Search for the cell housing the specified text and yield its [X, Y] center coordinate. 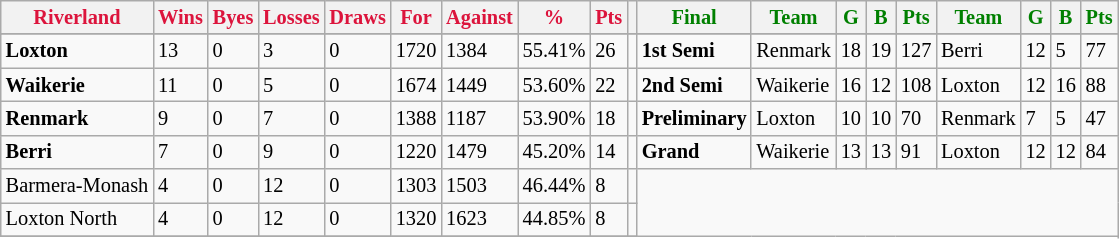
1674 [416, 85]
Grand [694, 152]
1303 [416, 186]
14 [608, 152]
19 [881, 51]
% [554, 17]
70 [916, 118]
1320 [416, 219]
Byes [233, 17]
22 [608, 85]
44.85% [554, 219]
1720 [416, 51]
Final [694, 17]
1479 [480, 152]
46.44% [554, 186]
Loxton North [77, 219]
1503 [480, 186]
91 [916, 152]
45.20% [554, 152]
88 [1100, 85]
Preliminary [694, 118]
2nd Semi [694, 85]
108 [916, 85]
Barmera-Monash [77, 186]
77 [1100, 51]
53.60% [554, 85]
11 [180, 85]
1384 [480, 51]
For [416, 17]
Riverland [77, 17]
127 [916, 51]
1449 [480, 85]
Losses [291, 17]
Wins [180, 17]
53.90% [554, 118]
3 [291, 51]
55.41% [554, 51]
Draws [357, 17]
1388 [416, 118]
26 [608, 51]
1220 [416, 152]
47 [1100, 118]
1623 [480, 219]
1187 [480, 118]
84 [1100, 152]
Against [480, 17]
1st Semi [694, 51]
